Determine the (x, y) coordinate at the center of the cell enclosing the given text.  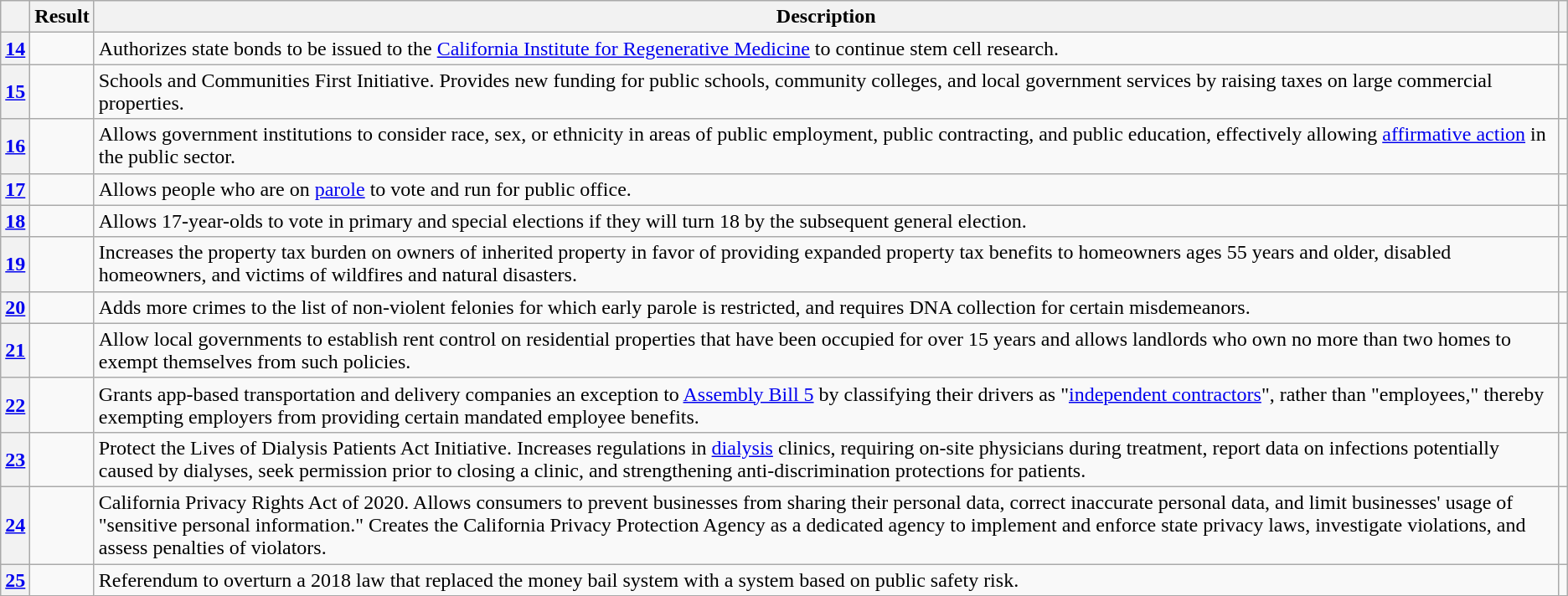
14 (15, 49)
Referendum to overturn a 2018 law that replaced the money bail system with a system based on public safety risk. (826, 580)
22 (15, 405)
Allows 17-year-olds to vote in primary and special elections if they will turn 18 by the subsequent general election. (826, 221)
23 (15, 459)
18 (15, 221)
Authorizes state bonds to be issued to the California Institute for Regenerative Medicine to continue stem cell research. (826, 49)
17 (15, 189)
24 (15, 525)
20 (15, 307)
Allows people who are on parole to vote and run for public office. (826, 189)
Result (62, 17)
15 (15, 92)
Adds more crimes to the list of non-violent felonies for which early parole is restricted, and requires DNA collection for certain misdemeanors. (826, 307)
Description (826, 17)
25 (15, 580)
16 (15, 146)
19 (15, 265)
21 (15, 350)
